From the cell containing the given text, extract its center point as (X, Y) coordinate. 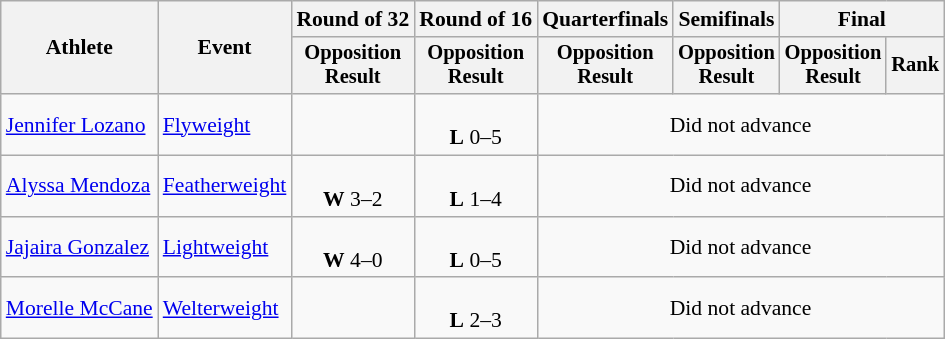
Featherweight (225, 186)
Welterweight (225, 308)
L 1–4 (476, 186)
Rank (915, 66)
Morelle McCane (80, 308)
Final (862, 19)
Alyssa Mendoza (80, 186)
Lightweight (225, 248)
Round of 16 (476, 19)
Event (225, 48)
Round of 32 (352, 19)
Semifinals (726, 19)
Athlete (80, 48)
Jajaira Gonzalez (80, 248)
Flyweight (225, 124)
L 2–3 (476, 308)
Jennifer Lozano (80, 124)
W 4–0 (352, 248)
Quarterfinals (605, 19)
W 3–2 (352, 186)
